Return the [x, y] coordinate for the center point of the cell that contains the specified text.  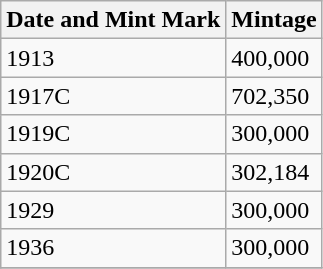
1929 [114, 210]
400,000 [274, 58]
1919C [114, 134]
302,184 [274, 172]
702,350 [274, 96]
1936 [114, 248]
Date and Mint Mark [114, 20]
1917C [114, 96]
1920C [114, 172]
1913 [114, 58]
Mintage [274, 20]
